Determine the (X, Y) coordinate at the center of the cell enclosing the given text.  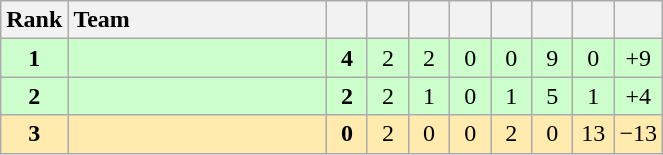
4 (346, 58)
+9 (638, 58)
Rank (34, 20)
5 (552, 96)
Team (198, 20)
+4 (638, 96)
13 (594, 134)
−13 (638, 134)
9 (552, 58)
3 (34, 134)
